Output the [x, y] coordinate of the center of the cell containing the given text.  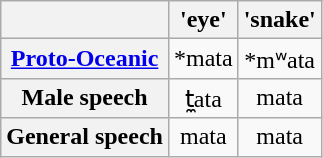
Proto-Oceanic [85, 59]
General speech [85, 137]
*mata [203, 59]
'eye' [203, 20]
Male speech [85, 98]
t̼ata [203, 98]
'snake' [280, 20]
*mʷata [280, 59]
